Output the (x, y) coordinate of the center of the cell containing the given text.  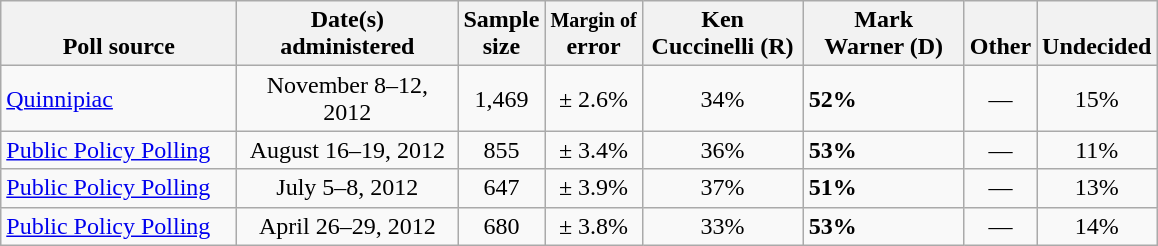
680 (502, 226)
855 (502, 150)
37% (722, 188)
Date(s)administered (348, 34)
April 26–29, 2012 (348, 226)
± 3.9% (594, 188)
± 3.4% (594, 150)
November 8–12, 2012 (348, 98)
14% (1097, 226)
34% (722, 98)
MarkWarner (D) (884, 34)
51% (884, 188)
15% (1097, 98)
11% (1097, 150)
August 16–19, 2012 (348, 150)
36% (722, 150)
KenCuccinelli (R) (722, 34)
33% (722, 226)
± 3.8% (594, 226)
± 2.6% (594, 98)
July 5–8, 2012 (348, 188)
Undecided (1097, 34)
Margin oferror (594, 34)
1,469 (502, 98)
13% (1097, 188)
Samplesize (502, 34)
647 (502, 188)
52% (884, 98)
Poll source (119, 34)
Other (1000, 34)
Quinnipiac (119, 98)
